Extract the [x, y] coordinate from the center of the cell holding the provided text.  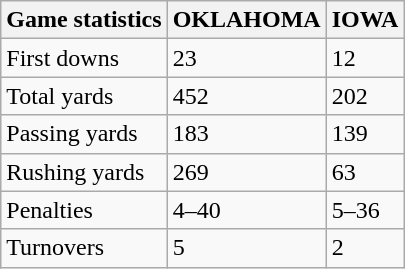
452 [246, 96]
202 [365, 96]
4–40 [246, 210]
Rushing yards [84, 172]
Game statistics [84, 20]
IOWA [365, 20]
5–36 [365, 210]
139 [365, 134]
OKLAHOMA [246, 20]
183 [246, 134]
5 [246, 248]
23 [246, 58]
Total yards [84, 96]
2 [365, 248]
First downs [84, 58]
Penalties [84, 210]
Turnovers [84, 248]
Passing yards [84, 134]
12 [365, 58]
63 [365, 172]
269 [246, 172]
